Provide the (x, y) coordinate of the cell's center where the given text is located.  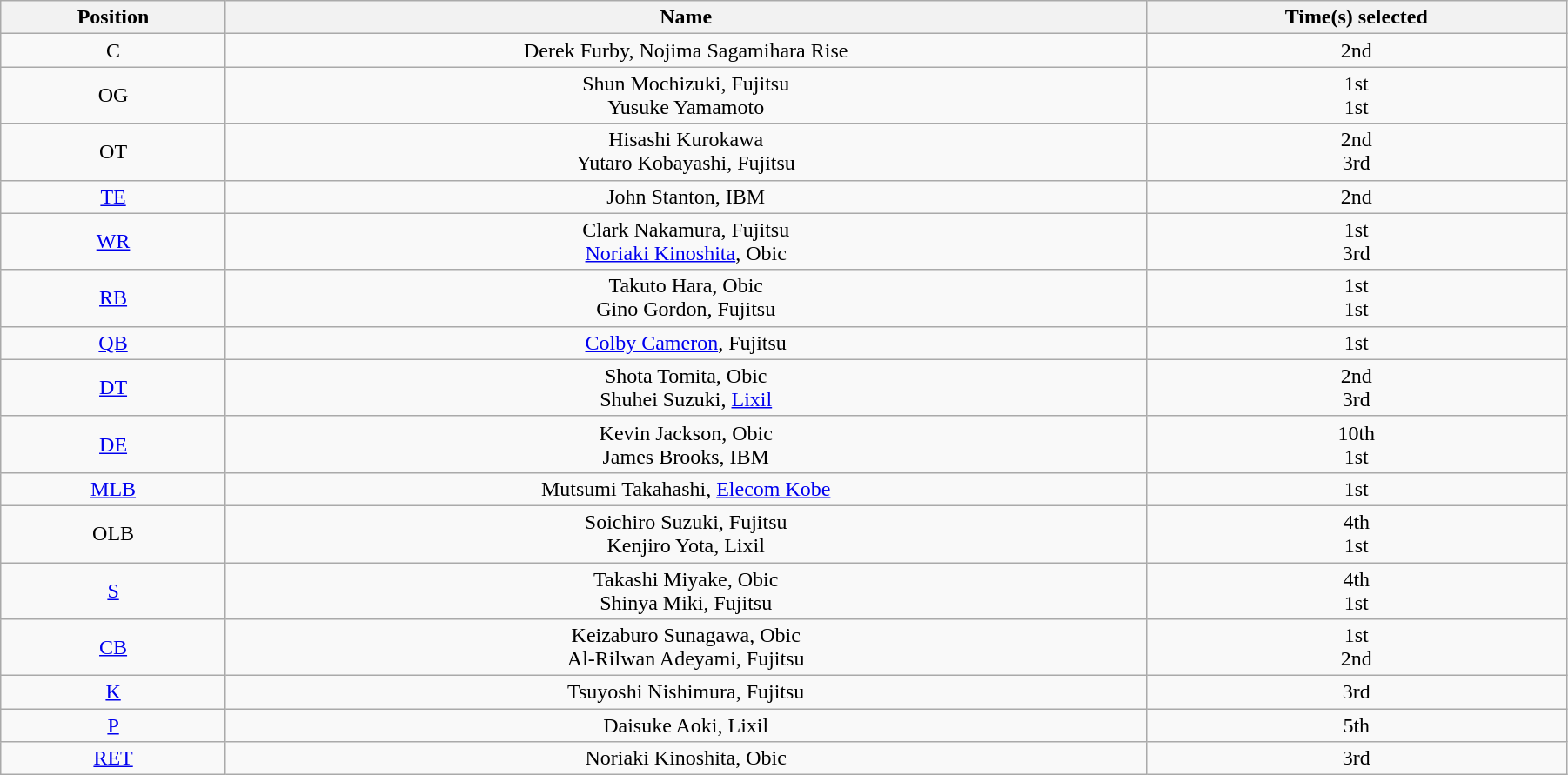
John Stanton, IBM (686, 197)
Takuto Hara, ObicGino Gordon, Fujitsu (686, 297)
TE (113, 197)
Shun Mochizuki, FujitsuYusuke Yamamoto (686, 96)
Kevin Jackson, ObicJames Brooks, IBM (686, 444)
Name (686, 17)
1st3rd (1356, 242)
DE (113, 444)
Colby Cameron, Fujitsu (686, 343)
WR (113, 242)
S (113, 590)
Soichiro Suzuki, FujitsuKenjiro Yota, Lixil (686, 534)
Derek Furby, Nojima Sagamihara Rise (686, 50)
Shota Tomita, ObicShuhei Suzuki, Lixil (686, 388)
Keizaburo Sunagawa, ObicAl-Rilwan Adeyami, Fujitsu (686, 647)
Tsuyoshi Nishimura, Fujitsu (686, 692)
Takashi Miyake, ObicShinya Miki, Fujitsu (686, 590)
P (113, 725)
K (113, 692)
C (113, 50)
1st2nd (1356, 647)
10th1st (1356, 444)
OG (113, 96)
Noriaki Kinoshita, Obic (686, 758)
OLB (113, 534)
Position (113, 17)
RET (113, 758)
MLB (113, 489)
Mutsumi Takahashi, Elecom Kobe (686, 489)
Time(s) selected (1356, 17)
RB (113, 297)
Hisashi KurokawaYutaro Kobayashi, Fujitsu (686, 151)
Daisuke Aoki, Lixil (686, 725)
Clark Nakamura, FujitsuNoriaki Kinoshita, Obic (686, 242)
CB (113, 647)
5th (1356, 725)
DT (113, 388)
OT (113, 151)
QB (113, 343)
